Identify which cell holds the provided text, then report its [X, Y] central coordinate. 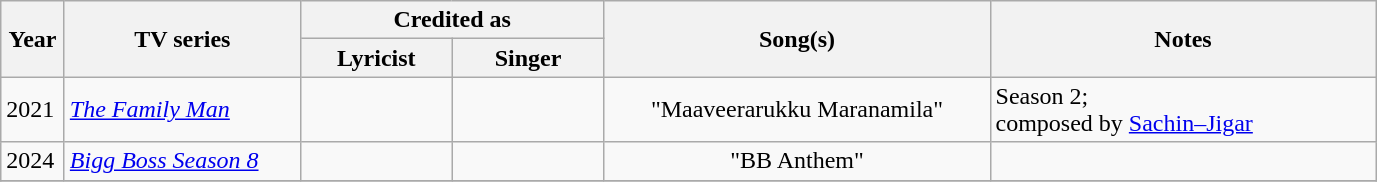
Lyricist [376, 58]
Notes [1183, 39]
Season 2;composed by Sachin–Jigar [1183, 110]
The Family Man [182, 110]
TV series [182, 39]
Year [33, 39]
2021 [33, 110]
Singer [528, 58]
"BB Anthem" [797, 161]
2024 [33, 161]
Bigg Boss Season 8 [182, 161]
Credited as [452, 20]
"Maaveerarukku Maranamila" [797, 110]
Song(s) [797, 39]
